Extract the (x, y) coordinate from the center of the cell holding the provided text.  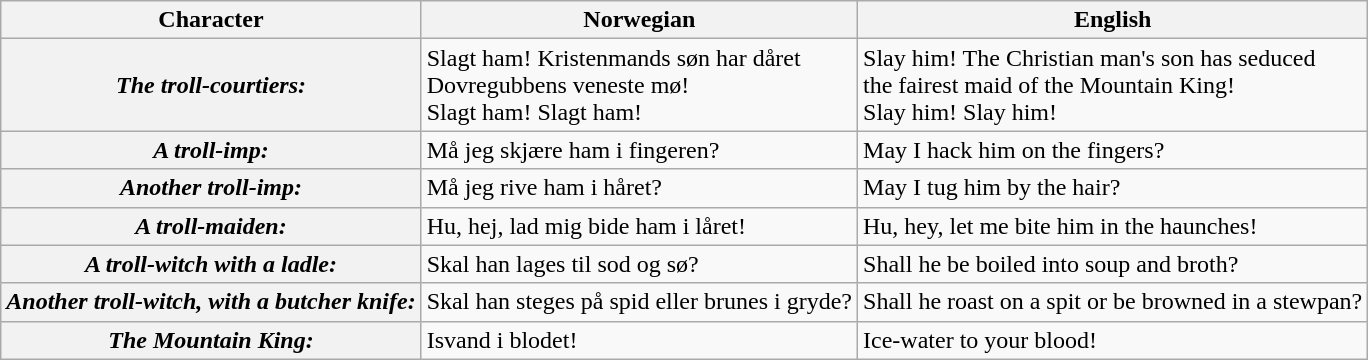
A troll-witch with a ladle: (211, 264)
Shall he roast on a spit or be browned in a stewpan? (1113, 302)
Hu, hej, lad mig bide ham i låret! (639, 226)
Må jeg rive ham i håret? (639, 188)
A troll-imp: (211, 150)
Ice-water to your blood! (1113, 340)
Slagt ham! Kristenmands søn har dåret Dovregubbens veneste mø! Slagt ham! Slagt ham! (639, 85)
May I hack him on the fingers? (1113, 150)
Shall he be boiled into soup and broth? (1113, 264)
The Mountain King: (211, 340)
Må jeg skjære ham i fingeren? (639, 150)
Skal han steges på spid eller brunes i gryde? (639, 302)
Isvand i blodet! (639, 340)
Hu, hey, let me bite him in the haunches! (1113, 226)
Character (211, 20)
Another troll-imp: (211, 188)
Slay him! The Christian man's son has seduced the fairest maid of the Mountain King! Slay him! Slay him! (1113, 85)
Another troll-witch, with a butcher knife: (211, 302)
A troll-maiden: (211, 226)
English (1113, 20)
Skal han lages til sod og sø? (639, 264)
May I tug him by the hair? (1113, 188)
The troll-courtiers: (211, 85)
Norwegian (639, 20)
